From the cell containing the given text, extract its center point as (x, y) coordinate. 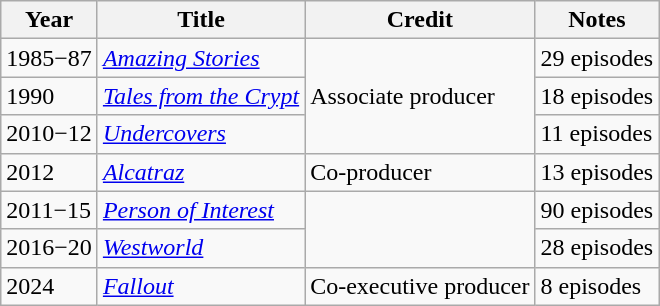
Co-executive producer (420, 286)
13 episodes (597, 172)
18 episodes (597, 96)
29 episodes (597, 58)
2010−12 (50, 134)
8 episodes (597, 286)
Tales from the Crypt (200, 96)
2011−15 (50, 210)
2016−20 (50, 248)
Year (50, 20)
Westworld (200, 248)
Co-producer (420, 172)
Amazing Stories (200, 58)
Associate producer (420, 96)
1985−87 (50, 58)
2012 (50, 172)
Notes (597, 20)
1990 (50, 96)
Undercovers (200, 134)
11 episodes (597, 134)
2024 (50, 286)
Person of Interest (200, 210)
Title (200, 20)
Alcatraz (200, 172)
Fallout (200, 286)
Credit (420, 20)
28 episodes (597, 248)
90 episodes (597, 210)
